For the text-containing cell, return its midpoint in (X, Y) coordinate format. 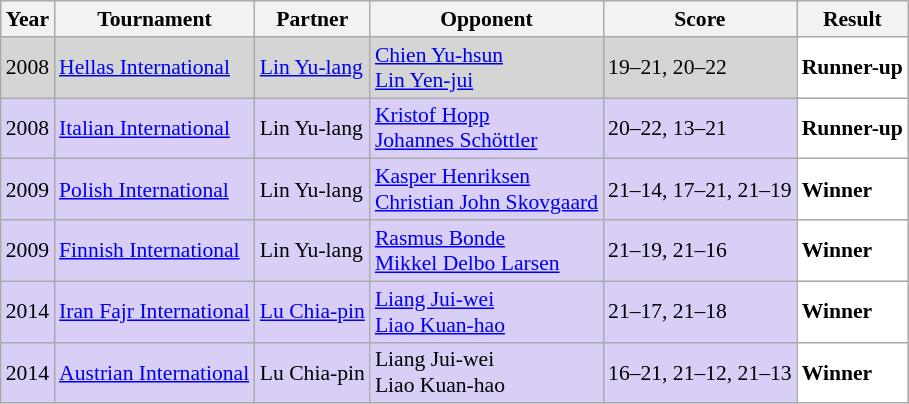
21–17, 21–18 (700, 312)
21–19, 21–16 (700, 250)
Polish International (154, 190)
Score (700, 19)
Kristof Hopp Johannes Schöttler (486, 128)
Opponent (486, 19)
Austrian International (154, 372)
Finnish International (154, 250)
16–21, 21–12, 21–13 (700, 372)
Result (852, 19)
19–21, 20–22 (700, 68)
Rasmus Bonde Mikkel Delbo Larsen (486, 250)
Italian International (154, 128)
20–22, 13–21 (700, 128)
Kasper Henriksen Christian John Skovgaard (486, 190)
Partner (312, 19)
Hellas International (154, 68)
Chien Yu-hsun Lin Yen-jui (486, 68)
Iran Fajr International (154, 312)
Tournament (154, 19)
21–14, 17–21, 21–19 (700, 190)
Year (28, 19)
